Determine the [x, y] coordinate at the center of the cell enclosing the given text.  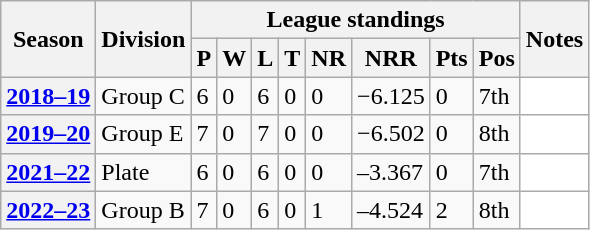
2022–23 [48, 210]
–4.524 [392, 210]
–3.367 [392, 172]
NRR [392, 58]
2021–22 [48, 172]
NR [329, 58]
Group C [144, 96]
W [234, 58]
Group E [144, 134]
League standings [356, 20]
1 [329, 210]
Pos [496, 58]
−6.502 [392, 134]
2019–20 [48, 134]
−6.125 [392, 96]
Plate [144, 172]
P [204, 58]
Pts [452, 58]
Season [48, 39]
Group B [144, 210]
Division [144, 39]
L [266, 58]
2 [452, 210]
T [292, 58]
Notes [554, 39]
2018–19 [48, 96]
